Return the [X, Y] coordinate for the center point of the cell that contains the specified text.  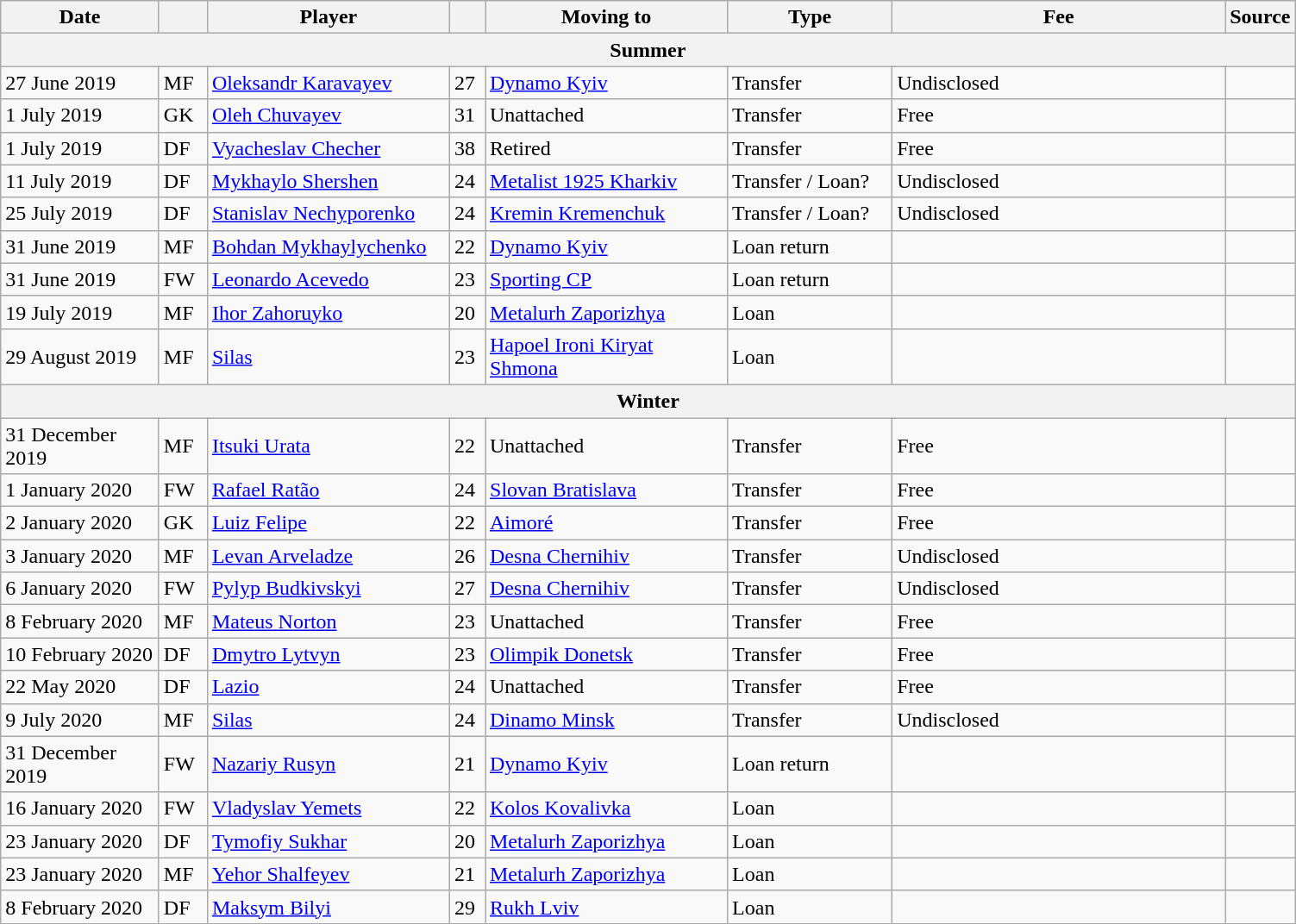
Retired [605, 148]
Yehor Shalfeyev [328, 874]
29 [467, 907]
2 January 2020 [80, 523]
Itsuki Urata [328, 445]
Leonardo Acevedo [328, 279]
Metalist 1925 Kharkiv [605, 181]
Kremin Kremenchuk [605, 214]
Mateus Norton [328, 621]
Hapoel Ironi Kiryat Shmona [605, 357]
6 January 2020 [80, 589]
Slovan Bratislava [605, 490]
Aimoré [605, 523]
Oleh Chuvayev [328, 115]
Vladyslav Yemets [328, 808]
Player [328, 17]
11 July 2019 [80, 181]
Rafael Ratão [328, 490]
Bohdan Mykhaylychenko [328, 247]
Type [811, 17]
Source [1261, 17]
Vyacheslav Checher [328, 148]
Tymofiy Sukhar [328, 841]
Winter [648, 401]
3 January 2020 [80, 556]
Moving to [605, 17]
Luiz Felipe [328, 523]
26 [467, 556]
Dmytro Lytvyn [328, 654]
22 May 2020 [80, 687]
25 July 2019 [80, 214]
Pylyp Budkivskyi [328, 589]
10 February 2020 [80, 654]
Mykhaylo Shershen [328, 181]
29 August 2019 [80, 357]
Sporting CP [605, 279]
Summer [648, 50]
31 [467, 115]
Dinamo Minsk [605, 720]
16 January 2020 [80, 808]
27 June 2019 [80, 83]
Fee [1059, 17]
Lazio [328, 687]
38 [467, 148]
9 July 2020 [80, 720]
19 July 2019 [80, 312]
1 January 2020 [80, 490]
Stanislav Nechyporenko [328, 214]
Levan Arveladze [328, 556]
Kolos Kovalivka [605, 808]
Olimpik Donetsk [605, 654]
Maksym Bilyi [328, 907]
Rukh Lviv [605, 907]
Oleksandr Karavayev [328, 83]
Ihor Zahoruyko [328, 312]
Date [80, 17]
Nazariy Rusyn [328, 764]
